Capture the cell that displays the provided text and extract its [x, y] central coordinate. 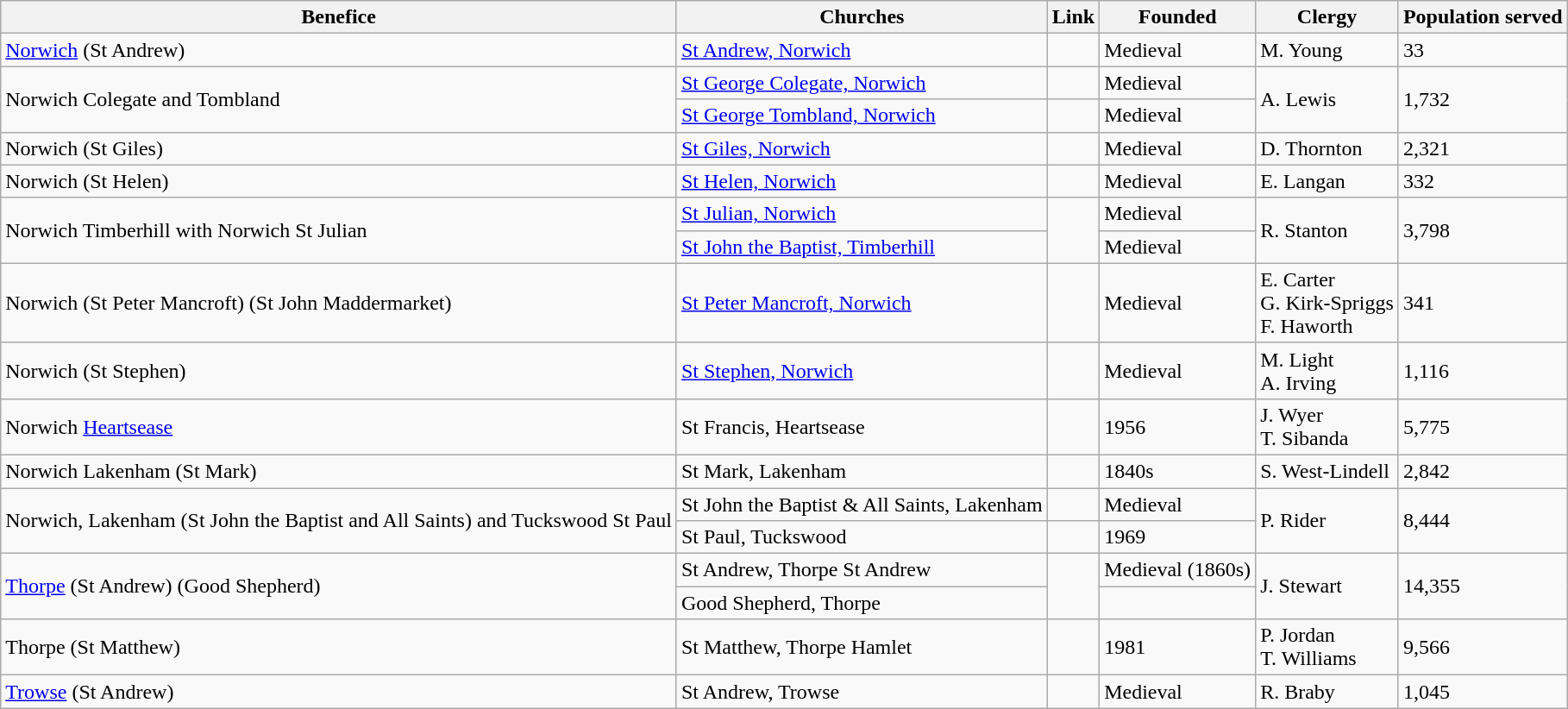
St Andrew, Thorpe St Andrew [862, 570]
St Mark, Lakenham [862, 471]
332 [1483, 181]
St Andrew, Trowse [862, 692]
J. Stewart [1327, 587]
Trowse (St Andrew) [339, 692]
1956 [1178, 426]
St George Tombland, Norwich [862, 116]
St Andrew, Norwich [862, 50]
1,732 [1483, 99]
Norwich (St Peter Mancroft) (St John Maddermarket) [339, 303]
Norwich Colegate and Tombland [339, 99]
8,444 [1483, 521]
J. WyerT. Sibanda [1327, 426]
Link [1073, 17]
St Peter Mancroft, Norwich [862, 303]
Thorpe (St Matthew) [339, 647]
Benefice [339, 17]
Norwich (St Andrew) [339, 50]
D. Thornton [1327, 148]
Good Shepherd, Thorpe [862, 603]
A. Lewis [1327, 99]
Norwich Timberhill with Norwich St Julian [339, 230]
R. Braby [1327, 692]
5,775 [1483, 426]
Clergy [1327, 17]
E. CarterG. Kirk-SpriggsF. Haworth [1327, 303]
1981 [1178, 647]
Medieval (1860s) [1178, 570]
Churches [862, 17]
St Francis, Heartsease [862, 426]
2,321 [1483, 148]
Norwich Lakenham (St Mark) [339, 471]
St Matthew, Thorpe Hamlet [862, 647]
St Giles, Norwich [862, 148]
M. LightA. Irving [1327, 371]
2,842 [1483, 471]
33 [1483, 50]
St John the Baptist, Timberhill [862, 247]
341 [1483, 303]
1,116 [1483, 371]
St Stephen, Norwich [862, 371]
3,798 [1483, 230]
Thorpe (St Andrew) (Good Shepherd) [339, 587]
P. JordanT. Williams [1327, 647]
St Helen, Norwich [862, 181]
R. Stanton [1327, 230]
St Paul, Tuckswood [862, 537]
E. Langan [1327, 181]
14,355 [1483, 587]
1840s [1178, 471]
Norwich (St Helen) [339, 181]
Norwich (St Giles) [339, 148]
1969 [1178, 537]
Norwich Heartsease [339, 426]
St John the Baptist & All Saints, Lakenham [862, 505]
St George Colegate, Norwich [862, 83]
Population served [1483, 17]
Norwich, Lakenham (St John the Baptist and All Saints) and Tuckswood St Paul [339, 521]
S. West-Lindell [1327, 471]
Norwich (St Stephen) [339, 371]
9,566 [1483, 647]
St Julian, Norwich [862, 214]
Founded [1178, 17]
P. Rider [1327, 521]
M. Young [1327, 50]
1,045 [1483, 692]
